Scan for the cell matching the given text and deliver its (x, y) coordinate at center. 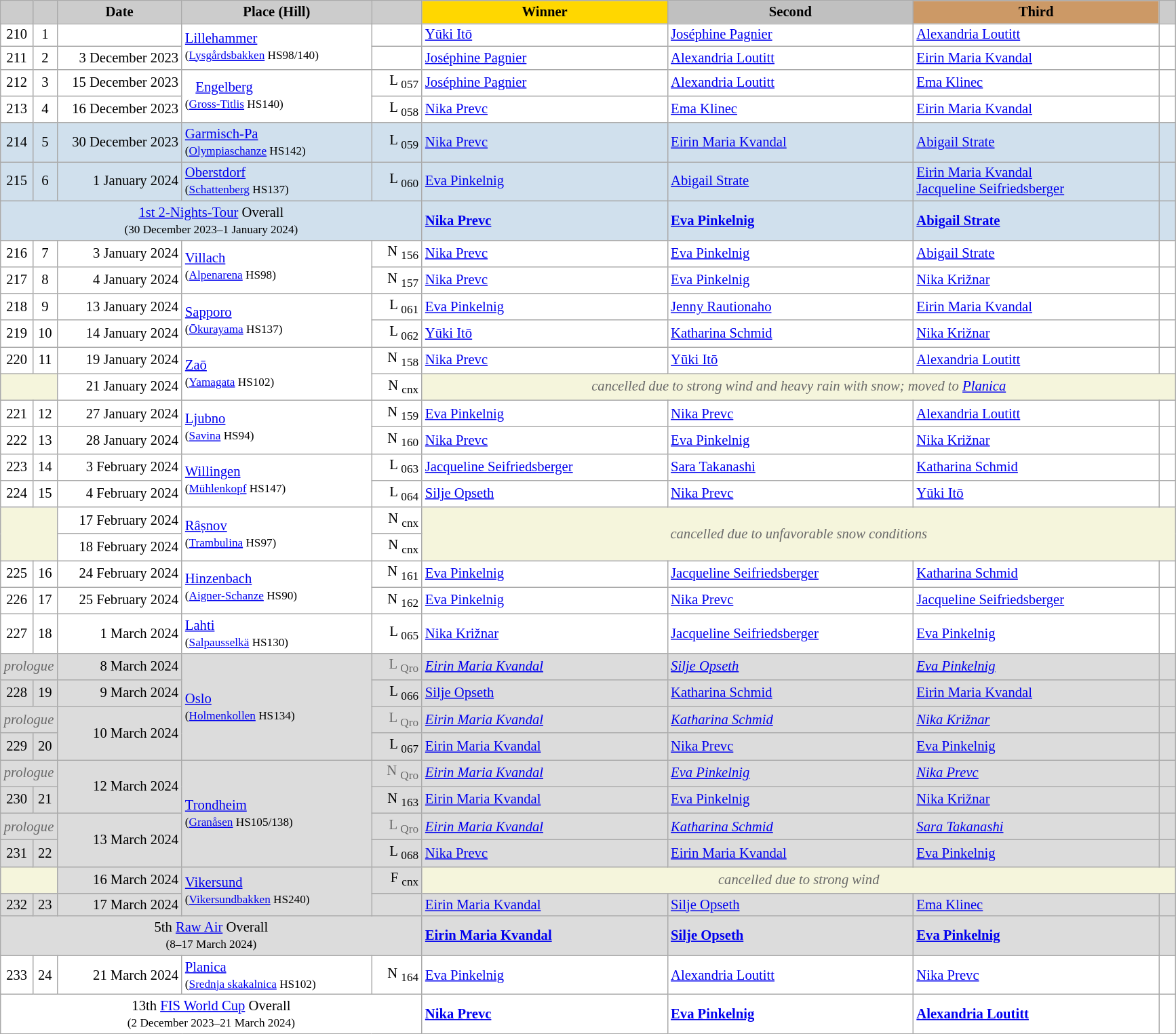
12 March 2024 (119, 787)
4 (45, 108)
216 (17, 254)
23 (45, 904)
Engelberg(Gross-Titlis HS140) (277, 96)
28 January 2024 (119, 439)
3 February 2024 (119, 466)
3 December 2023 (119, 58)
Hinzenbach(Aigner-Schanze HS90) (277, 587)
3 January 2024 (119, 254)
N 157 (397, 279)
21 January 2024 (119, 386)
22 (45, 853)
L 064 (397, 494)
L 062 (397, 334)
Place (Hill) (277, 12)
Oberstdorf(Schattenberg HS137) (277, 181)
Vikersund(Vikersundbakken HS240) (277, 891)
8 (45, 279)
L 063 (397, 466)
cancelled due to strong wind (799, 880)
1st 2-Nights-Tour Overall(30 December 2023–1 January 2024) (212, 220)
Sapporo(Ōkurayama HS137) (277, 320)
Villach(Alpenarena HS98) (277, 267)
Ljubno(Savina HS94) (277, 427)
10 (45, 334)
4 February 2024 (119, 494)
L 059 (397, 142)
Trondheim(Granåsen HS105/138) (277, 813)
5 (45, 142)
9 March 2024 (119, 693)
N 159 (397, 414)
Planica(Srednja skakalnica HS102) (277, 975)
233 (17, 975)
1 March 2024 (119, 633)
21 (45, 800)
Oslo(Holmenkollen HS134) (277, 707)
Willingen(Mühlenkopf HS147) (277, 480)
L 067 (397, 746)
211 (17, 58)
18 (45, 633)
Zaō(Yamagata HS102) (277, 373)
14 (45, 466)
N 162 (397, 601)
1 January 2024 (119, 181)
232 (17, 904)
17 (45, 601)
20 (45, 746)
228 (17, 693)
Winner (545, 12)
17 February 2024 (119, 521)
218 (17, 306)
11 (45, 359)
13th FIS World Cup Overall(2 December 2023–21 March 2024) (212, 1014)
Second (790, 12)
19 (45, 693)
224 (17, 494)
5th Raw Air Overall(8–17 March 2024) (212, 936)
213 (17, 108)
L 068 (397, 853)
Garmisch-Pa(Olympiaschanze HS142) (277, 142)
222 (17, 439)
16 March 2024 (119, 880)
214 (17, 142)
215 (17, 181)
13 (45, 439)
Lahti(Salpausselkä HS130) (277, 633)
1 (45, 35)
18 February 2024 (119, 546)
16 December 2023 (119, 108)
15 (45, 494)
30 December 2023 (119, 142)
L 066 (397, 693)
N 161 (397, 574)
9 (45, 306)
229 (17, 746)
Third (1036, 12)
227 (17, 633)
14 January 2024 (119, 334)
210 (17, 35)
cancelled due to strong wind and heavy rain with snow; moved to Planica (799, 386)
10 March 2024 (119, 734)
4 January 2024 (119, 279)
225 (17, 574)
221 (17, 414)
Râșnov(Trambulina HS97) (277, 534)
19 January 2024 (119, 359)
Date (119, 12)
2 (45, 58)
8 March 2024 (119, 666)
cancelled due to unfavorable snow conditions (799, 534)
Jenny Rautionaho (790, 306)
212 (17, 83)
230 (17, 800)
231 (17, 853)
21 March 2024 (119, 975)
N 158 (397, 359)
F cnx (397, 880)
223 (17, 466)
217 (17, 279)
25 February 2024 (119, 601)
15 December 2023 (119, 83)
L 057 (397, 83)
Lillehammer (Lysgårdsbakken HS98/140) (277, 46)
N 156 (397, 254)
3 (45, 83)
13 March 2024 (119, 839)
N 160 (397, 439)
226 (17, 601)
6 (45, 181)
N Qro (397, 773)
N 164 (397, 975)
13 January 2024 (119, 306)
L 060 (397, 181)
L 065 (397, 633)
7 (45, 254)
L 061 (397, 306)
219 (17, 334)
L 058 (397, 108)
27 January 2024 (119, 414)
17 March 2024 (119, 904)
12 (45, 414)
16 (45, 574)
Eirin Maria Kvandal Jacqueline Seifriedsberger (1036, 181)
220 (17, 359)
24 February 2024 (119, 574)
24 (45, 975)
N 163 (397, 800)
